Locate the cell with the specified text and output its [x, y] center coordinate. 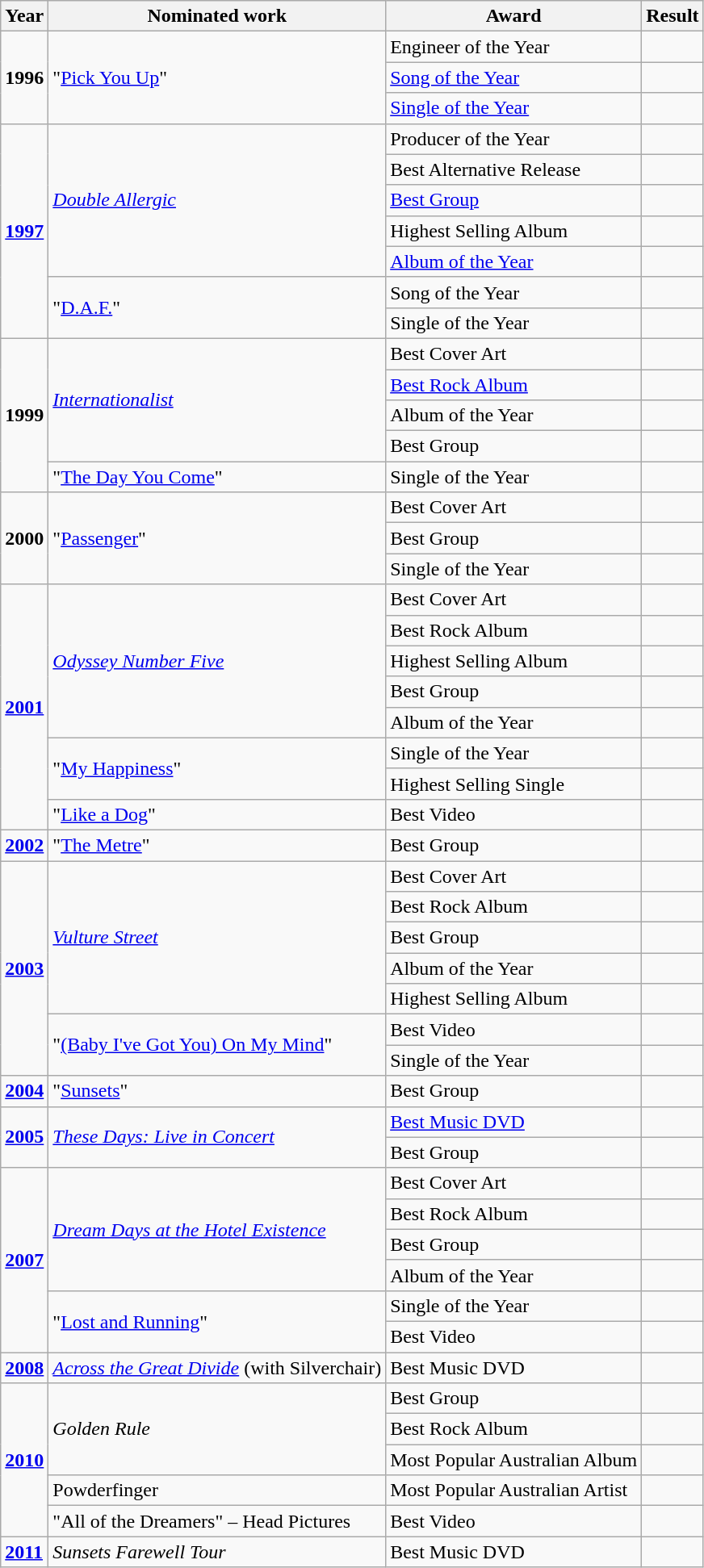
2008 [24, 1368]
Result [673, 16]
Odyssey Number Five [217, 661]
"D.A.F." [217, 307]
Most Popular Australian Artist [513, 1491]
1999 [24, 415]
2010 [24, 1460]
Most Popular Australian Album [513, 1460]
Year [24, 16]
1996 [24, 77]
These Days: Live in Concert [217, 1137]
2011 [24, 1552]
"Pick You Up" [217, 77]
Engineer of the Year [513, 47]
1997 [24, 231]
"Like a Dog" [217, 814]
2004 [24, 1091]
Dream Days at the Hotel Existence [217, 1229]
2007 [24, 1260]
Internationalist [217, 399]
Powderfinger [217, 1491]
"All of the Dreamers" – Head Pictures [217, 1521]
Highest Selling Single [513, 784]
"Passenger" [217, 538]
Across the Great Divide (with Silverchair) [217, 1368]
2000 [24, 538]
Award [513, 16]
Golden Rule [217, 1429]
Vulture Street [217, 937]
2005 [24, 1137]
"Sunsets" [217, 1091]
"My Happiness" [217, 768]
Producer of the Year [513, 139]
"The Day You Come" [217, 477]
"(Baby I've Got You) On My Mind" [217, 1045]
2003 [24, 968]
Nominated work [217, 16]
"The Metre" [217, 845]
Best Alternative Release [513, 169]
2002 [24, 845]
2001 [24, 707]
Sunsets Farewell Tour [217, 1552]
Double Allergic [217, 200]
"Lost and Running" [217, 1321]
